Determine the (X, Y) coordinate at the center of the cell enclosing the given text.  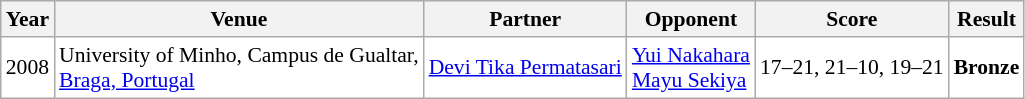
Partner (526, 19)
Venue (239, 19)
Devi Tika Permatasari (526, 68)
Year (28, 19)
Result (987, 19)
17–21, 21–10, 19–21 (852, 68)
Score (852, 19)
Opponent (691, 19)
Yui Nakahara Mayu Sekiya (691, 68)
Bronze (987, 68)
University of Minho, Campus de Gualtar,Braga, Portugal (239, 68)
2008 (28, 68)
